Find where the given text appears and provide that cell's center as [x, y] coordinate. 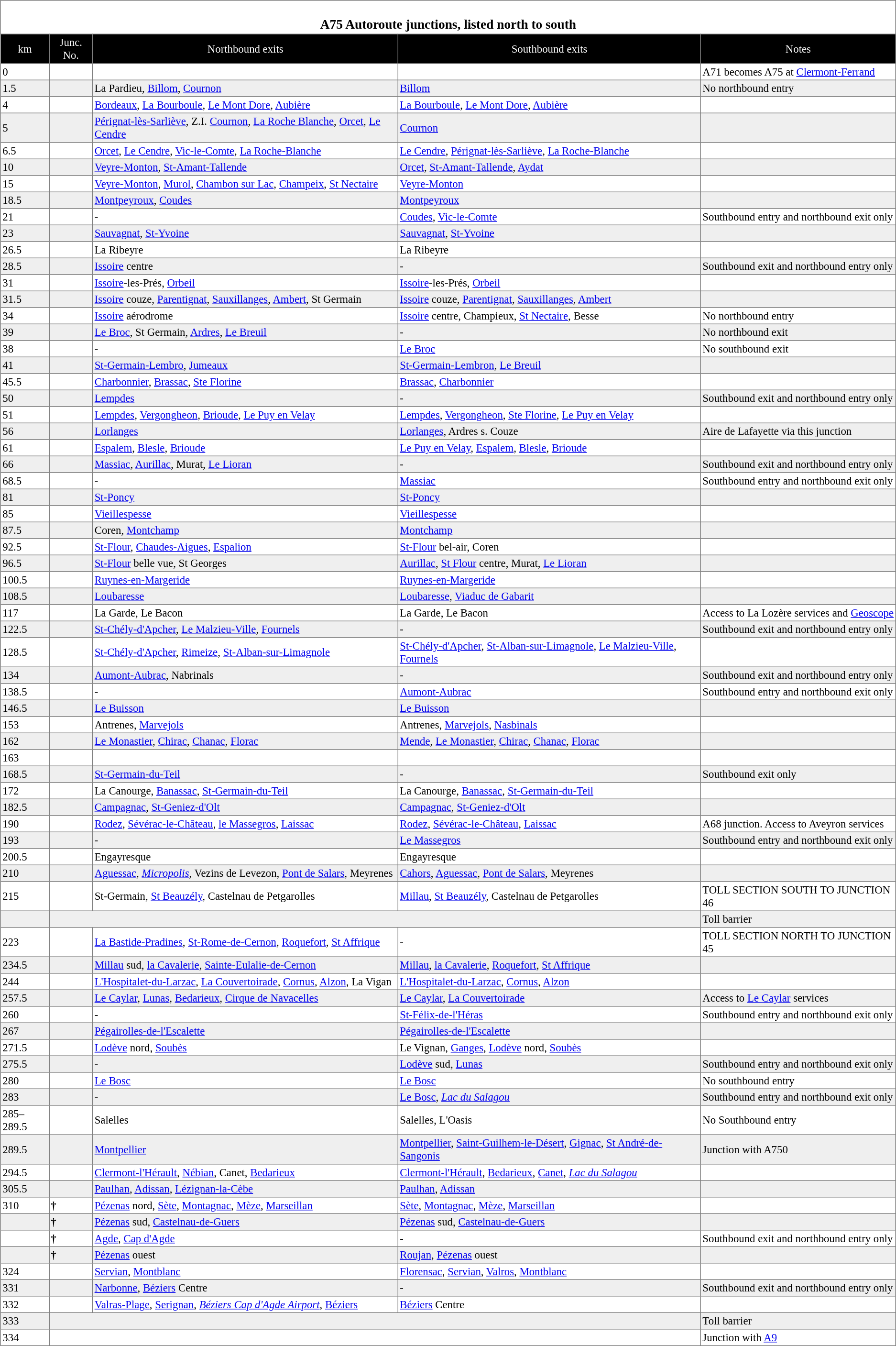
A75 Autoroute junctions, listed north to south [448, 17]
Issoire centre [246, 266]
Lodève sud, Lunas [550, 1064]
Lempdes, Vergongheon, Ste Florine, Le Puy en Velay [550, 415]
Le Caylar, La Couvertoirade [550, 998]
153 [25, 725]
51 [25, 415]
Coren, Montchamp [246, 530]
87.5 [25, 530]
Massiac [550, 481]
No Southbound entry [798, 1120]
162 [25, 741]
No southbound entry [798, 1081]
Le Bosc, Lac du Salagou [550, 1097]
Orcet, Le Cendre, Vic-le-Comte, La Roche-Blanche [246, 151]
Sète, Montagnac, Mèze, Marseillan [550, 1205]
St-Germain-Lembron, Le Breuil [550, 365]
Millau, la Cavalerie, Roquefort, St Affrique [550, 965]
66 [25, 464]
Clermont-l'Hérault, Bedarieux, Canet, Lac du Salagou [550, 1172]
85 [25, 514]
Notes [798, 49]
TOLL SECTION SOUTH TO JUNCTION 46 [798, 896]
Issoire couze, Parentignat, Sauxillanges, Ambert, St Germain [246, 299]
Bordeaux, La Bourboule, Le Mont Dore, Aubière [246, 105]
190 [25, 824]
305.5 [25, 1189]
267 [25, 1031]
168.5 [25, 774]
St-Chély-d'Apcher, Le Malzieu-Ville, Fournels [246, 629]
Antrenes, Marvejols [246, 725]
Montpeyroux [550, 200]
L'Hospitalet-du-Larzac, La Couvertoirade, Cornus, Alzon, La Vigan [246, 982]
St-Chély-d'Apcher, St-Alban-sur-Limagnole, Le Malzieu-Ville, Fournels [550, 652]
A71 becomes A75 at Clermont-Ferrand [798, 72]
Lorlanges, Ardres s. Couze [550, 431]
Clermont-l'Hérault, Nébian, Canet, Bedarieux [246, 1172]
285–289.5 [25, 1120]
0 [25, 72]
41 [25, 365]
Orcet, St-Amant-Tallende, Aydat [550, 167]
182.5 [25, 807]
332 [25, 1304]
A68 junction. Access to Aveyron services [798, 824]
39 [25, 332]
234.5 [25, 965]
Le Puy en Velay, Espalem, Blesle, Brioude [550, 448]
31 [25, 283]
96.5 [25, 563]
122.5 [25, 629]
4 [25, 105]
Roujan, Pézenas ouest [550, 1255]
Le Cendre, Pérignat-lès-Sarliève, La Roche-Blanche [550, 151]
1.5 [25, 88]
Billom [550, 88]
Pérignat-lès-Sarliève, Z.I. Cournon, La Roche Blanche, Orcet, Le Cendre [246, 128]
15 [25, 184]
271.5 [25, 1048]
Aurillac, St Flour centre, Murat, Le Lioran [550, 563]
St-Flour belle vue, St Georges [246, 563]
Montpellier, Saint-Guilhem-le-Désert, Gignac, St André-de-Sangonis [550, 1149]
St-Félix-de-l'Héras [550, 1015]
324 [25, 1271]
Valras-Plage, Serignan, Béziers Cap d'Agde Airport, Béziers [246, 1304]
289.5 [25, 1149]
275.5 [25, 1064]
172 [25, 791]
26.5 [25, 250]
6.5 [25, 151]
km [25, 49]
Lodève nord, Soubès [246, 1048]
Antrenes, Marvejols, Nasbinals [550, 725]
Le Vignan, Ganges, Lodève nord, Soubès [550, 1048]
56 [25, 431]
5 [25, 128]
334 [25, 1337]
L'Hospitalet-du-Larzac, Cornus, Alzon [550, 982]
117 [25, 613]
La Pardieu, Billom, Cournon [246, 88]
Pézenas ouest [246, 1255]
Northbound exits [246, 49]
Aire de Lafayette via this junction [798, 431]
Issoire centre, Champieux, St Nectaire, Besse [550, 316]
260 [25, 1015]
Junc. No. [71, 49]
Béziers Centre [550, 1304]
Le Broc, St Germain, Ardres, Le Breuil [246, 332]
St-Germain, St Beauzély, Castelnau de Petgarolles [246, 896]
Agde, Cap d'Agde [246, 1238]
Salelles, L'Oasis [550, 1120]
146.5 [25, 708]
Veyre-Monton [550, 184]
Veyre-Monton, St-Amant-Tallende [246, 167]
No northbound exit [798, 332]
Montpeyroux, Coudes [246, 200]
138.5 [25, 692]
Narbonne, Béziers Centre [246, 1288]
St-Germain-du-Teil [246, 774]
Junction with A750 [798, 1149]
280 [25, 1081]
Le Massegros [550, 840]
St-Germain-Lembro, Jumeaux [246, 365]
Millau sud, la Cavalerie, Sainte-Eulalie-de-Cernon [246, 965]
Lempdes, Vergongheon, Brioude, Le Puy en Velay [246, 415]
210 [25, 873]
Issoire couze, Parentignat, Sauxillanges, Ambert [550, 299]
38 [25, 349]
200.5 [25, 857]
Paulhan, Adissan [550, 1189]
Montpellier [246, 1149]
45.5 [25, 382]
Massiac, Aurillac, Murat, Le Lioran [246, 464]
134 [25, 675]
Access to La Lozère services and Geoscope [798, 613]
Aguessac, Micropolis, Vezins de Levezon, Pont de Salars, Meyrenes [246, 873]
Cournon [550, 128]
10 [25, 167]
50 [25, 398]
Rodez, Sévérac-le-Château, Laissac [550, 824]
Southbound exit only [798, 774]
128.5 [25, 652]
223 [25, 942]
Veyre-Monton, Murol, Chambon sur Lac, Champeix, St Nectaire [246, 184]
Pézenas nord, Sète, Montagnac, Mèze, Marseillan [246, 1205]
333 [25, 1321]
Loubaresse [246, 596]
92.5 [25, 547]
Espalem, Blesle, Brioude [246, 448]
244 [25, 982]
Southbound exits [550, 49]
Montchamp [550, 530]
Brassac, Charbonnier [550, 382]
23 [25, 233]
Salelles [246, 1120]
Le Monastier, Chirac, Chanac, Florac [246, 741]
100.5 [25, 580]
34 [25, 316]
331 [25, 1288]
Loubaresse, Viaduc de Gabarit [550, 596]
193 [25, 840]
Paulhan, Adissan, Lézignan-la-Cèbe [246, 1189]
St-Chély-d'Apcher, Rimeize, St-Alban-sur-Limagnole [246, 652]
21 [25, 217]
La Bourboule, Le Mont Dore, Aubière [550, 105]
108.5 [25, 596]
257.5 [25, 998]
Florensac, Servian, Valros, Montblanc [550, 1271]
Coudes, Vic-le-Comte [550, 217]
Issoire aérodrome [246, 316]
Rodez, Sévérac-le-Château, le Massegros, Laissac [246, 824]
81 [25, 497]
Servian, Montblanc [246, 1271]
Access to Le Caylar services [798, 998]
68.5 [25, 481]
Millau, St Beauzély, Castelnau de Petgarolles [550, 896]
Aumont-Aubrac, Nabrinals [246, 675]
Junction with A9 [798, 1337]
Le Caylar, Lunas, Bedarieux, Cirque de Navacelles [246, 998]
283 [25, 1097]
Mende, Le Monastier, Chirac, Chanac, Florac [550, 741]
Le Broc [550, 349]
La Bastide-Pradines, St-Rome-de-Cernon, Roquefort, St Affrique [246, 942]
Charbonnier, Brassac, Ste Florine [246, 382]
Lempdes [246, 398]
18.5 [25, 200]
163 [25, 758]
No southbound exit [798, 349]
St-Flour bel-air, Coren [550, 547]
31.5 [25, 299]
28.5 [25, 266]
Cahors, Aguessac, Pont de Salars, Meyrenes [550, 873]
294.5 [25, 1172]
St-Flour, Chaudes-Aigues, Espalion [246, 547]
215 [25, 896]
Aumont-Aubrac [550, 692]
310 [25, 1205]
Lorlanges [246, 431]
TOLL SECTION NORTH TO JUNCTION 45 [798, 942]
61 [25, 448]
